Scan for the cell matching the given text and deliver its (X, Y) coordinate at center. 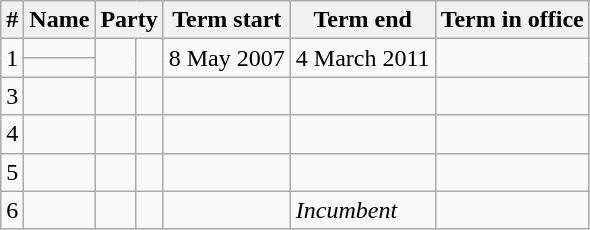
# (12, 20)
Term start (226, 20)
3 (12, 96)
Term end (362, 20)
Party (129, 20)
4 March 2011 (362, 58)
Term in office (512, 20)
Incumbent (362, 210)
Name (60, 20)
4 (12, 134)
5 (12, 172)
8 May 2007 (226, 58)
6 (12, 210)
1 (12, 58)
